Identify which cell holds the provided text, then report its [x, y] central coordinate. 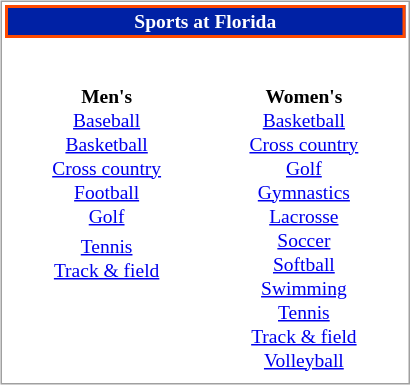
Baseball [107, 120]
Gymnastics [304, 192]
Men's Baseball Basketball Cross country Football Golf Tennis Track & field [107, 219]
Sports at Florida [205, 20]
Women's [304, 96]
Women's Basketball Cross country Golf Gymnastics Lacrosse Soccer Softball Swimming Tennis Track & field Volleyball [304, 219]
Men's [107, 96]
Soccer [304, 240]
Lacrosse [304, 216]
Swimming [304, 288]
Softball [304, 264]
Football [107, 192]
Volleyball [304, 360]
